Return the (x, y) coordinate for the center point of the cell that contains the specified text.  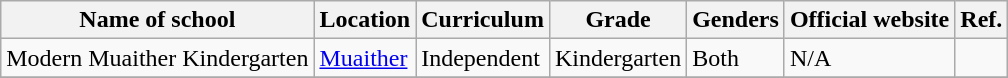
Both (736, 58)
Independent (483, 58)
N/A (869, 58)
Name of school (158, 20)
Genders (736, 20)
Official website (869, 20)
Modern Muaither Kindergarten (158, 58)
Location (365, 20)
Curriculum (483, 20)
Ref. (982, 20)
Grade (618, 20)
Muaither (365, 58)
Kindergarten (618, 58)
